Detect which cell encompasses the target text, then output its (x, y) center coordinate. 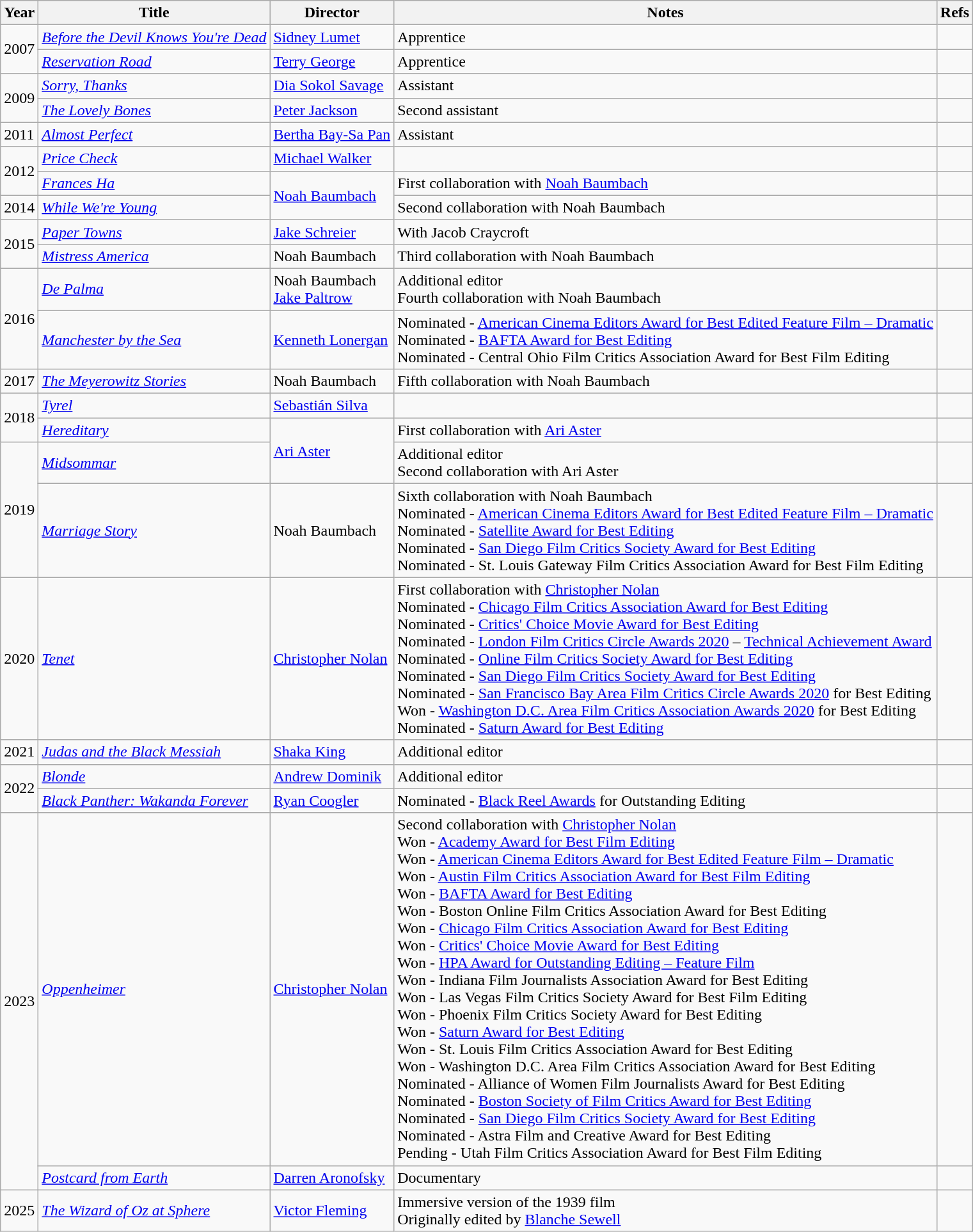
Bertha Bay-Sa Pan (332, 134)
Peter Jackson (332, 110)
Mistress America (154, 256)
The Lovely Bones (154, 110)
Year (19, 13)
Frances Ha (154, 183)
Postcard from Earth (154, 1178)
2021 (19, 752)
Kenneth Lonergan (332, 339)
Third collaboration with Noah Baumbach (665, 256)
2014 (19, 207)
Blonde (154, 776)
Manchester by the Sea (154, 339)
Dia Sokol Savage (332, 86)
2022 (19, 788)
Darren Aronofsky (332, 1178)
Sidney Lumet (332, 37)
With Jacob Craycroft (665, 232)
2011 (19, 134)
Ryan Coogler (332, 801)
The Meyerowitz Stories (154, 381)
Terry George (332, 61)
Nominated - Black Reel Awards for Outstanding Editing (665, 801)
2012 (19, 171)
Notes (665, 13)
Sebastián Silva (332, 406)
De Palma (154, 289)
The Wizard of Oz at Sphere (154, 1211)
Immersive version of the 1939 filmOriginally edited by Blanche Sewell (665, 1211)
Paper Towns (154, 232)
Sorry, Thanks (154, 86)
2007 (19, 49)
First collaboration with Noah Baumbach (665, 183)
Andrew Dominik (332, 776)
Shaka King (332, 752)
Fifth collaboration with Noah Baumbach (665, 381)
Oppenheimer (154, 989)
Second assistant (665, 110)
2023 (19, 1001)
2009 (19, 98)
2020 (19, 659)
2025 (19, 1211)
Marriage Story (154, 531)
Title (154, 13)
2018 (19, 418)
Documentary (665, 1178)
Refs (954, 13)
Victor Fleming (332, 1211)
Price Check (154, 159)
Hereditary (154, 430)
Noah BaumbachJake Paltrow (332, 289)
Almost Perfect (154, 134)
2019 (19, 509)
Michael Walker (332, 159)
Ari Aster (332, 451)
2016 (19, 319)
Judas and the Black Messiah (154, 752)
Additional editorSecond collaboration with Ari Aster (665, 463)
While We're Young (154, 207)
First collaboration with Ari Aster (665, 430)
Tyrel (154, 406)
Black Panther: Wakanda Forever (154, 801)
Jake Schreier (332, 232)
Before the Devil Knows You're Dead (154, 37)
Reservation Road (154, 61)
Second collaboration with Noah Baumbach (665, 207)
Director (332, 13)
2015 (19, 244)
Additional editorFourth collaboration with Noah Baumbach (665, 289)
Midsommar (154, 463)
Tenet (154, 659)
2017 (19, 381)
